Identify which cell holds the provided text, then report its [X, Y] central coordinate. 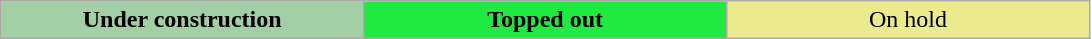
On hold [908, 20]
Under construction [182, 20]
Topped out [546, 20]
